Locate the cell with the specified text and output its [X, Y] center coordinate. 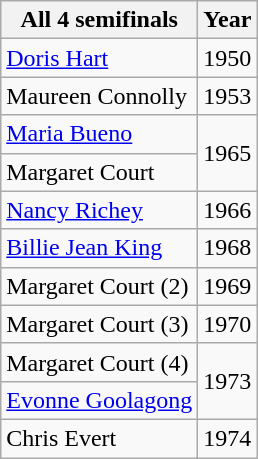
Margaret Court [100, 172]
1973 [228, 381]
1974 [228, 438]
Billie Jean King [100, 248]
1969 [228, 286]
Maria Bueno [100, 134]
1970 [228, 324]
Year [228, 20]
1968 [228, 248]
Evonne Goolagong [100, 400]
1966 [228, 210]
Margaret Court (4) [100, 362]
Margaret Court (3) [100, 324]
1953 [228, 96]
Chris Evert [100, 438]
1965 [228, 153]
Doris Hart [100, 58]
Nancy Richey [100, 210]
1950 [228, 58]
All 4 semifinals [100, 20]
Maureen Connolly [100, 96]
Margaret Court (2) [100, 286]
